Output the [x, y] coordinate of the center of the cell containing the given text.  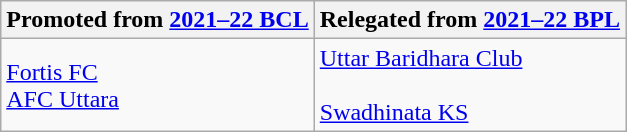
Uttar Baridhara Club Swadhinata KS [470, 85]
Fortis FC AFC Uttara [158, 85]
Relegated from 2021–22 BPL [470, 20]
Promoted from 2021–22 BCL [158, 20]
